Scan for the cell matching the given text and deliver its [X, Y] coordinate at center. 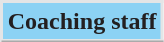
Coaching staff [82, 22]
